Return the (X, Y) coordinate for the center point of the cell that contains the specified text.  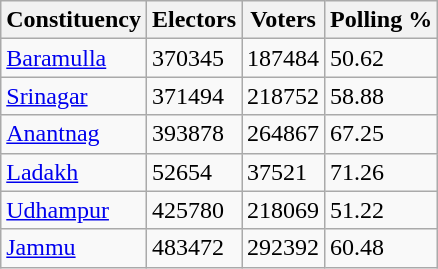
Anantnag (74, 134)
Baramulla (74, 58)
393878 (194, 134)
Electors (194, 20)
Udhampur (74, 210)
264867 (284, 134)
60.48 (382, 248)
425780 (194, 210)
67.25 (382, 134)
Constituency (74, 20)
218752 (284, 96)
Ladakh (74, 172)
371494 (194, 96)
52654 (194, 172)
37521 (284, 172)
483472 (194, 248)
50.62 (382, 58)
Polling % (382, 20)
292392 (284, 248)
51.22 (382, 210)
Srinagar (74, 96)
58.88 (382, 96)
Jammu (74, 248)
71.26 (382, 172)
370345 (194, 58)
218069 (284, 210)
Voters (284, 20)
187484 (284, 58)
